Search for the cell housing the specified text and yield its [X, Y] center coordinate. 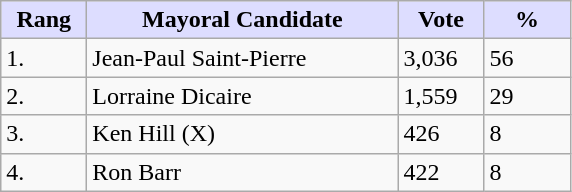
3,036 [441, 58]
29 [527, 96]
Rang [44, 20]
4. [44, 172]
56 [527, 58]
2. [44, 96]
1,559 [441, 96]
Mayoral Candidate [242, 20]
Jean-Paul Saint-Pierre [242, 58]
1. [44, 58]
Ken Hill (X) [242, 134]
% [527, 20]
Ron Barr [242, 172]
422 [441, 172]
426 [441, 134]
3. [44, 134]
Vote [441, 20]
Lorraine Dicaire [242, 96]
